Identify which cell holds the provided text, then report its (x, y) central coordinate. 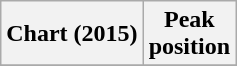
Peakposition (189, 34)
Chart (2015) (72, 34)
